Identify which cell holds the provided text, then report its [X, Y] central coordinate. 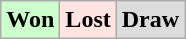
Won [30, 20]
Lost [88, 20]
Draw [150, 20]
